Pinpoint the cell where the given text exists, returning its [X, Y] midpoint coordinate. 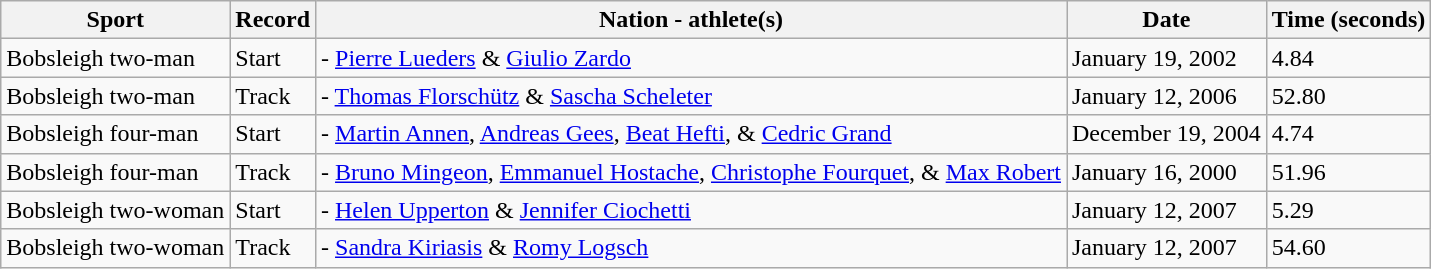
- Thomas Florschütz & Sascha Scheleter [692, 96]
Record [273, 20]
5.29 [1348, 210]
- Helen Upperton & Jennifer Ciochetti [692, 210]
- Pierre Lueders & Giulio Zardo [692, 58]
- Sandra Kiriasis & Romy Logsch [692, 248]
- Martin Annen, Andreas Gees, Beat Hefti, & Cedric Grand [692, 134]
Time (seconds) [1348, 20]
- Bruno Mingeon, Emmanuel Hostache, Christophe Fourquet, & Max Robert [692, 172]
December 19, 2004 [1166, 134]
52.80 [1348, 96]
January 12, 2006 [1166, 96]
54.60 [1348, 248]
January 16, 2000 [1166, 172]
Nation - athlete(s) [692, 20]
January 19, 2002 [1166, 58]
4.84 [1348, 58]
Date [1166, 20]
4.74 [1348, 134]
Sport [116, 20]
51.96 [1348, 172]
